Extract the [x, y] coordinate from the center of the cell holding the provided text.  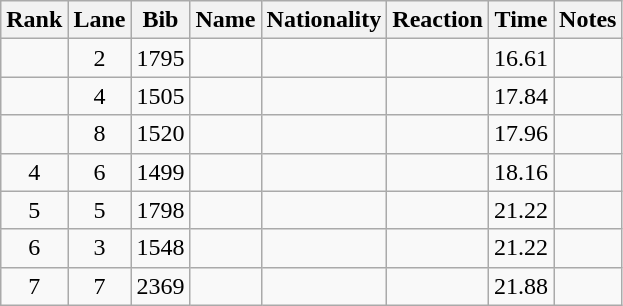
1520 [160, 134]
1548 [160, 248]
2 [100, 58]
16.61 [520, 58]
17.96 [520, 134]
Time [520, 20]
Name [226, 20]
Reaction [438, 20]
21.88 [520, 286]
18.16 [520, 172]
Nationality [324, 20]
Lane [100, 20]
1499 [160, 172]
17.84 [520, 96]
1795 [160, 58]
2369 [160, 286]
Notes [588, 20]
Rank [34, 20]
3 [100, 248]
8 [100, 134]
1505 [160, 96]
1798 [160, 210]
Bib [160, 20]
